Scan for the cell matching the given text and deliver its (x, y) coordinate at center. 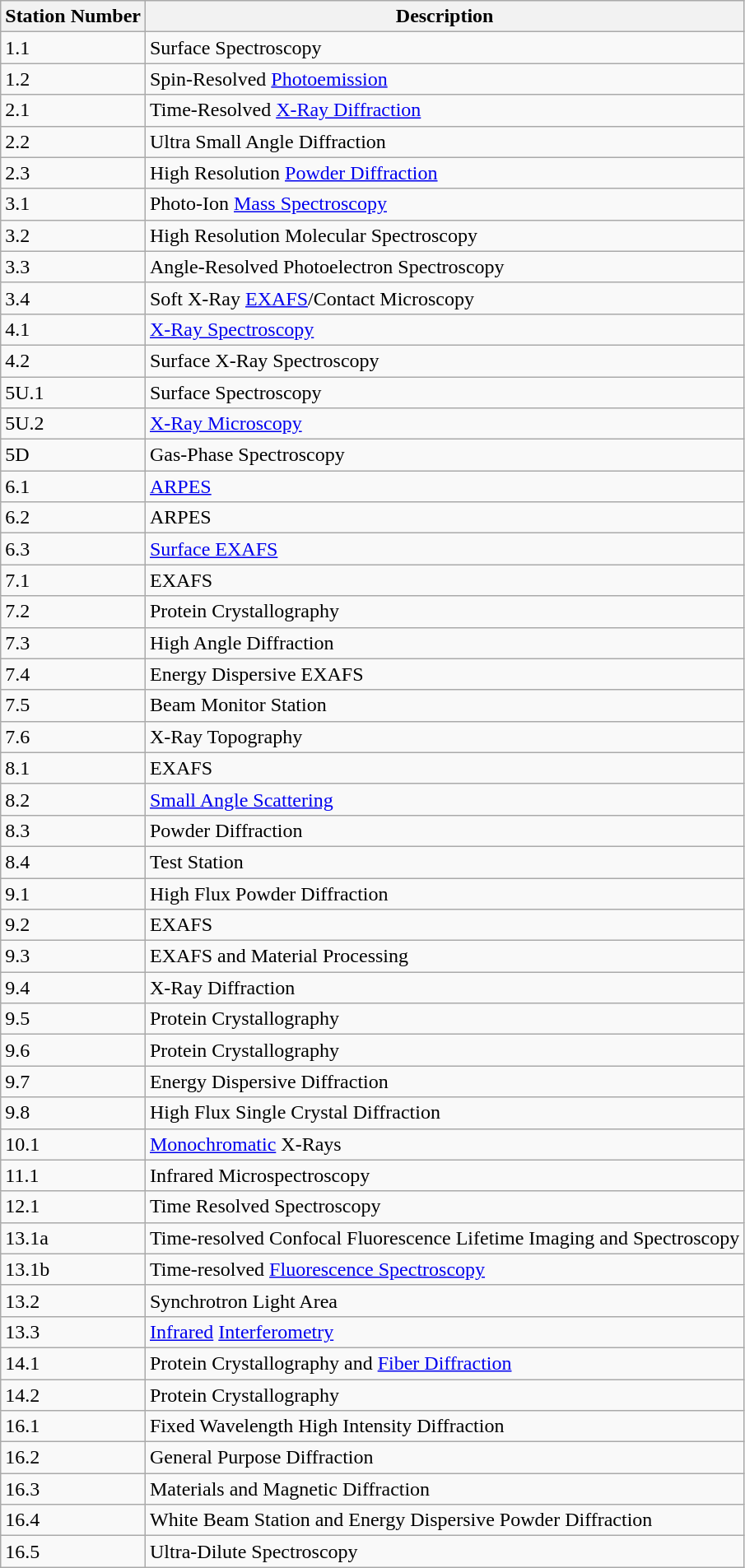
Beam Monitor Station (445, 705)
X-Ray Topography (445, 737)
White Beam Station and Energy Dispersive Powder Diffraction (445, 1520)
10.1 (73, 1144)
High Flux Single Crystal Diffraction (445, 1113)
14.1 (73, 1363)
Soft X-Ray EXAFS/Contact Microscopy (445, 298)
8.2 (73, 799)
8.3 (73, 831)
Photo-Ion Mass Spectroscopy (445, 204)
1.2 (73, 79)
Infrared Interferometry (445, 1332)
9.5 (73, 1019)
3.1 (73, 204)
4.1 (73, 329)
Fixed Wavelength High Intensity Diffraction (445, 1426)
Synchrotron Light Area (445, 1300)
Gas-Phase Spectroscopy (445, 455)
9.4 (73, 988)
Surface EXAFS (445, 549)
8.4 (73, 862)
7.2 (73, 612)
X-Ray Microscopy (445, 424)
4.2 (73, 361)
3.2 (73, 235)
Angle-Resolved Photoelectron Spectroscopy (445, 267)
2.3 (73, 173)
9.1 (73, 893)
Time-resolved Confocal Fluorescence Lifetime Imaging and Spectroscopy (445, 1238)
Energy Dispersive Diffraction (445, 1082)
High Resolution Powder Diffraction (445, 173)
Spin-Resolved Photoemission (445, 79)
5U.2 (73, 424)
Materials and Magnetic Diffraction (445, 1489)
Powder Diffraction (445, 831)
7.6 (73, 737)
7.4 (73, 674)
6.1 (73, 486)
13.3 (73, 1332)
16.3 (73, 1489)
16.5 (73, 1552)
13.2 (73, 1300)
Small Angle Scattering (445, 799)
8.1 (73, 768)
7.3 (73, 643)
Protein Crystallography and Fiber Diffraction (445, 1363)
9.2 (73, 925)
Description (445, 16)
13.1a (73, 1238)
6.3 (73, 549)
Test Station (445, 862)
16.2 (73, 1458)
Time-Resolved X-Ray Diffraction (445, 110)
9.7 (73, 1082)
9.8 (73, 1113)
12.1 (73, 1207)
High Resolution Molecular Spectroscopy (445, 235)
Time Resolved Spectroscopy (445, 1207)
7.1 (73, 580)
Infrared Microspectroscopy (445, 1175)
9.6 (73, 1050)
9.3 (73, 956)
Ultra-Dilute Spectroscopy (445, 1552)
X-Ray Diffraction (445, 988)
13.1b (73, 1269)
16.4 (73, 1520)
Surface X-Ray Spectroscopy (445, 361)
General Purpose Diffraction (445, 1458)
High Flux Powder Diffraction (445, 893)
16.1 (73, 1426)
2.2 (73, 142)
1.1 (73, 48)
14.2 (73, 1395)
6.2 (73, 518)
5U.1 (73, 393)
7.5 (73, 705)
5D (73, 455)
X-Ray Spectroscopy (445, 329)
2.1 (73, 110)
3.4 (73, 298)
Ultra Small Angle Diffraction (445, 142)
3.3 (73, 267)
EXAFS and Material Processing (445, 956)
Time-resolved Fluorescence Spectroscopy (445, 1269)
High Angle Diffraction (445, 643)
Monochromatic X-Rays (445, 1144)
11.1 (73, 1175)
Energy Dispersive EXAFS (445, 674)
Station Number (73, 16)
